Output the (X, Y) coordinate of the center of the cell containing the given text.  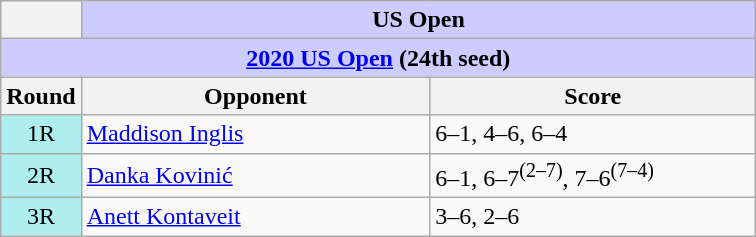
6–1, 6–7(2–7), 7–6(7–4) (593, 176)
Danka Kovinić (256, 176)
US Open (418, 20)
1R (41, 134)
2R (41, 176)
Round (41, 96)
2020 US Open (24th seed) (378, 58)
Maddison Inglis (256, 134)
6–1, 4–6, 6–4 (593, 134)
3–6, 2–6 (593, 217)
Score (593, 96)
Anett Kontaveit (256, 217)
Opponent (256, 96)
3R (41, 217)
